Determine the (X, Y) coordinate at the center of the cell enclosing the given text.  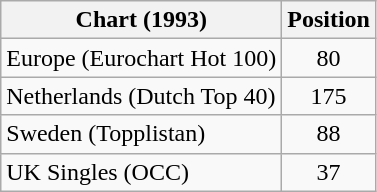
Sweden (Topplistan) (142, 134)
88 (329, 134)
Chart (1993) (142, 20)
Europe (Eurochart Hot 100) (142, 58)
37 (329, 172)
80 (329, 58)
UK Singles (OCC) (142, 172)
Position (329, 20)
175 (329, 96)
Netherlands (Dutch Top 40) (142, 96)
